Return the [X, Y] coordinate for the center point of the cell that contains the specified text.  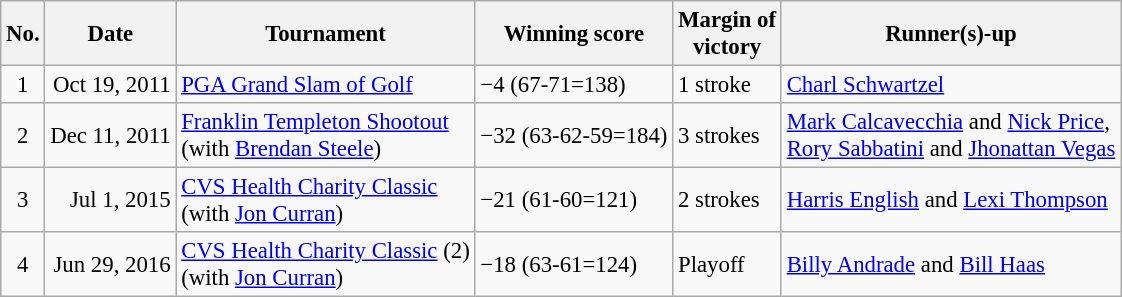
PGA Grand Slam of Golf [326, 85]
Dec 11, 2011 [110, 136]
Playoff [728, 264]
3 strokes [728, 136]
Runner(s)-up [950, 34]
−32 (63-62-59=184) [574, 136]
−21 (61-60=121) [574, 200]
2 [23, 136]
−18 (63-61=124) [574, 264]
Mark Calcavecchia and Nick Price, Rory Sabbatini and Jhonattan Vegas [950, 136]
Winning score [574, 34]
Jun 29, 2016 [110, 264]
No. [23, 34]
Margin ofvictory [728, 34]
CVS Health Charity Classic(with Jon Curran) [326, 200]
Oct 19, 2011 [110, 85]
Tournament [326, 34]
Date [110, 34]
Franklin Templeton Shootout(with Brendan Steele) [326, 136]
Jul 1, 2015 [110, 200]
1 stroke [728, 85]
1 [23, 85]
Charl Schwartzel [950, 85]
Harris English and Lexi Thompson [950, 200]
CVS Health Charity Classic (2)(with Jon Curran) [326, 264]
3 [23, 200]
Billy Andrade and Bill Haas [950, 264]
4 [23, 264]
−4 (67-71=138) [574, 85]
2 strokes [728, 200]
